Extract the (X, Y) coordinate from the center of the cell holding the provided text.  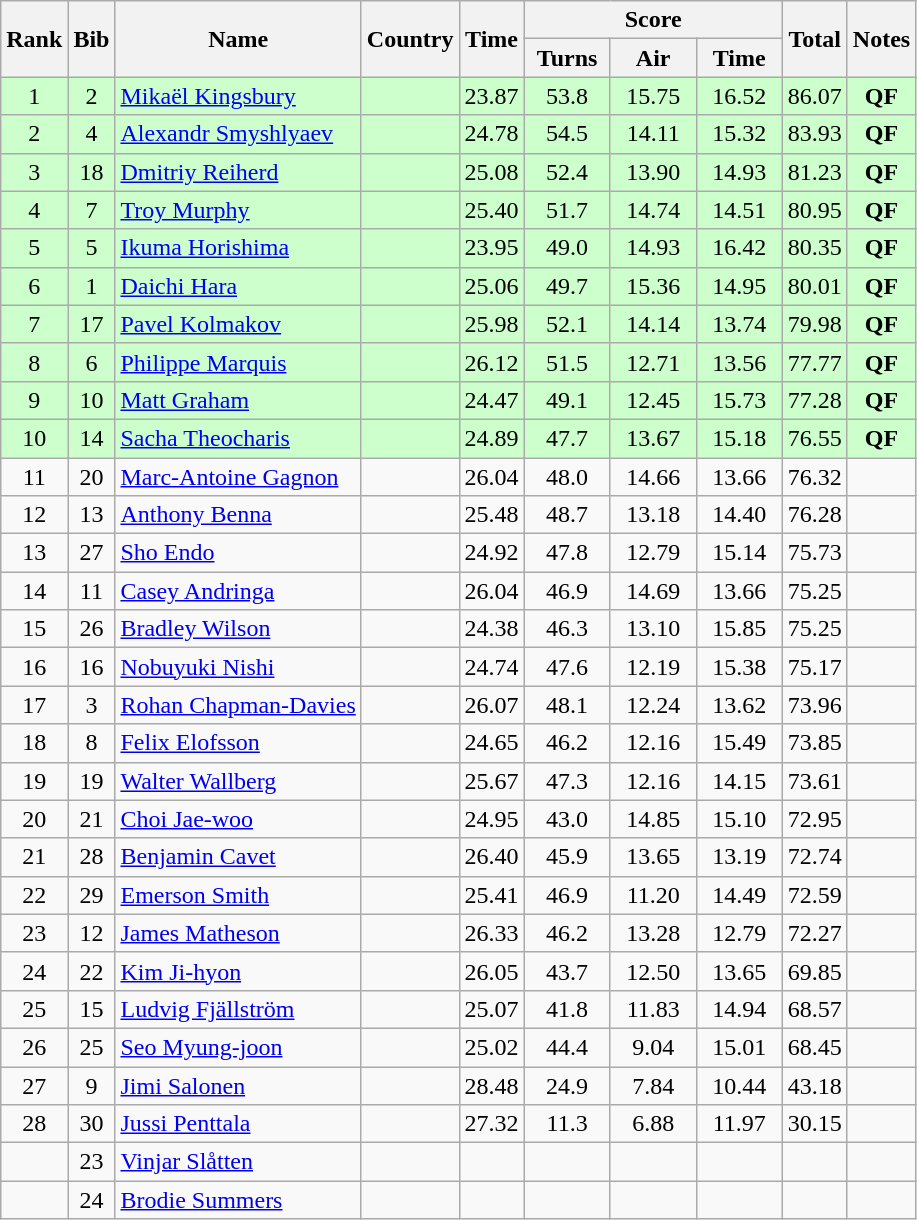
26.33 (492, 933)
Felix Elofsson (238, 743)
16.52 (739, 96)
29 (92, 895)
13.19 (739, 857)
26.05 (492, 971)
68.45 (814, 1047)
Seo Myung-joon (238, 1047)
Total (814, 39)
49.1 (567, 400)
Dmitriy Reiherd (238, 172)
81.23 (814, 172)
28.48 (492, 1085)
Score (653, 20)
73.96 (814, 705)
13.62 (739, 705)
Vinjar Slåtten (238, 1162)
12.45 (653, 400)
25.48 (492, 515)
52.4 (567, 172)
Casey Andringa (238, 591)
25.02 (492, 1047)
Notes (881, 39)
43.7 (567, 971)
Air (653, 58)
13.18 (653, 515)
48.0 (567, 477)
Kim Ji-hyon (238, 971)
47.8 (567, 553)
13.28 (653, 933)
51.7 (567, 210)
12.19 (653, 667)
76.55 (814, 438)
76.28 (814, 515)
7.84 (653, 1085)
13.74 (739, 324)
53.8 (567, 96)
77.77 (814, 362)
Emerson Smith (238, 895)
49.7 (567, 286)
Bradley Wilson (238, 629)
44.4 (567, 1047)
Walter Wallberg (238, 781)
14.51 (739, 210)
14.94 (739, 1009)
24.47 (492, 400)
14.66 (653, 477)
72.74 (814, 857)
13.90 (653, 172)
24.95 (492, 819)
72.27 (814, 933)
15.01 (739, 1047)
Philippe Marquis (238, 362)
45.9 (567, 857)
10.44 (739, 1085)
54.5 (567, 134)
Rohan Chapman-Davies (238, 705)
26.07 (492, 705)
14.69 (653, 591)
Name (238, 39)
15.49 (739, 743)
69.85 (814, 971)
24.78 (492, 134)
Anthony Benna (238, 515)
75.73 (814, 553)
Ikuma Horishima (238, 248)
24.89 (492, 438)
46.3 (567, 629)
11.20 (653, 895)
6.88 (653, 1124)
51.5 (567, 362)
15.36 (653, 286)
15.14 (739, 553)
77.28 (814, 400)
14.15 (739, 781)
47.6 (567, 667)
Marc-Antoine Gagnon (238, 477)
25.41 (492, 895)
52.1 (567, 324)
Ludvig Fjällström (238, 1009)
13.56 (739, 362)
11.97 (739, 1124)
25.08 (492, 172)
Pavel Kolmakov (238, 324)
73.61 (814, 781)
14.14 (653, 324)
72.59 (814, 895)
15.38 (739, 667)
15.85 (739, 629)
26.40 (492, 857)
Benjamin Cavet (238, 857)
80.35 (814, 248)
Country (410, 39)
14.11 (653, 134)
Turns (567, 58)
14.95 (739, 286)
25.06 (492, 286)
48.7 (567, 515)
79.98 (814, 324)
76.32 (814, 477)
11.83 (653, 1009)
Rank (34, 39)
Jussi Penttala (238, 1124)
Matt Graham (238, 400)
41.8 (567, 1009)
Alexandr Smyshlyaev (238, 134)
14.49 (739, 895)
73.85 (814, 743)
Choi Jae-woo (238, 819)
Mikaël Kingsbury (238, 96)
Bib (92, 39)
Daichi Hara (238, 286)
14.40 (739, 515)
83.93 (814, 134)
13.10 (653, 629)
80.95 (814, 210)
24.74 (492, 667)
72.95 (814, 819)
12.24 (653, 705)
11.3 (567, 1124)
13.67 (653, 438)
24.65 (492, 743)
80.01 (814, 286)
30 (92, 1124)
26.12 (492, 362)
15.10 (739, 819)
14.85 (653, 819)
23.87 (492, 96)
Troy Murphy (238, 210)
75.17 (814, 667)
14.74 (653, 210)
25.07 (492, 1009)
30.15 (814, 1124)
49.0 (567, 248)
Sho Endo (238, 553)
86.07 (814, 96)
15.73 (739, 400)
15.75 (653, 96)
43.18 (814, 1085)
15.32 (739, 134)
Brodie Summers (238, 1200)
68.57 (814, 1009)
James Matheson (238, 933)
24.9 (567, 1085)
12.71 (653, 362)
12.50 (653, 971)
47.3 (567, 781)
27.32 (492, 1124)
48.1 (567, 705)
Nobuyuki Nishi (238, 667)
24.92 (492, 553)
Sacha Theocharis (238, 438)
25.40 (492, 210)
24.38 (492, 629)
15.18 (739, 438)
9.04 (653, 1047)
16.42 (739, 248)
25.98 (492, 324)
23.95 (492, 248)
Jimi Salonen (238, 1085)
47.7 (567, 438)
25.67 (492, 781)
43.0 (567, 819)
